Find where the given text appears and provide that cell's center as (X, Y) coordinate. 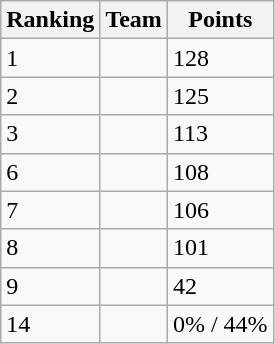
113 (220, 134)
Points (220, 20)
101 (220, 248)
Ranking (50, 20)
14 (50, 324)
6 (50, 172)
Team (134, 20)
125 (220, 96)
8 (50, 248)
106 (220, 210)
42 (220, 286)
1 (50, 58)
128 (220, 58)
9 (50, 286)
2 (50, 96)
0% / 44% (220, 324)
108 (220, 172)
3 (50, 134)
7 (50, 210)
